Output the [x, y] coordinate of the center of the cell containing the given text.  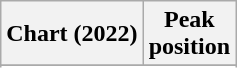
Chart (2022) [72, 34]
Peakposition [189, 34]
